Detect which cell encompasses the target text, then output its [x, y] center coordinate. 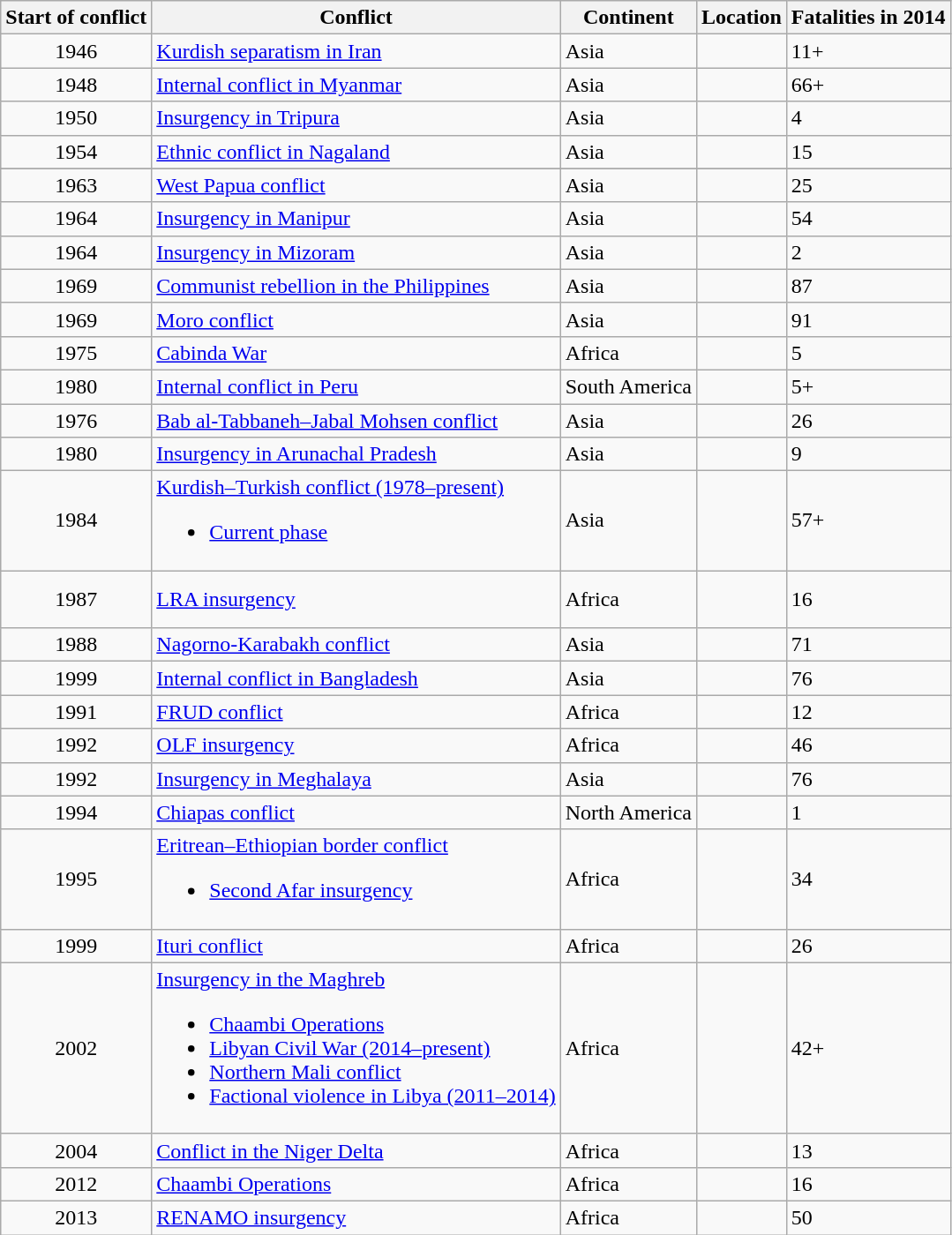
Insurgency in Mizoram [356, 252]
Internal conflict in Bangladesh [356, 678]
Insurgency in the MaghrebChaambi OperationsLibyan Civil War (2014–present)Northern Mali conflictFactional violence in Libya (2011–2014) [356, 1048]
25 [868, 185]
1954 [76, 152]
1976 [76, 421]
5+ [868, 386]
Eritrean–Ethiopian border conflictSecond Afar insurgency [356, 879]
2012 [76, 1184]
91 [868, 319]
50 [868, 1217]
42+ [868, 1048]
1946 [76, 51]
11+ [868, 51]
Location [742, 18]
Ethnic conflict in Nagaland [356, 152]
34 [868, 879]
1963 [76, 185]
Conflict [356, 18]
1988 [76, 645]
Nagorno-Karabakh conflict [356, 645]
Fatalities in 2014 [868, 18]
Chiapas conflict [356, 812]
Chaambi Operations [356, 1184]
Internal conflict in Myanmar [356, 85]
Moro conflict [356, 319]
1994 [76, 812]
1 [868, 812]
Insurgency in Arunachal Pradesh [356, 454]
1995 [76, 879]
Start of conflict [76, 18]
Ituri conflict [356, 946]
South America [628, 386]
15 [868, 152]
2 [868, 252]
Insurgency in Manipur [356, 219]
1950 [76, 118]
Conflict in the Niger Delta [356, 1150]
54 [868, 219]
LRA insurgency [356, 600]
57+ [868, 520]
Continent [628, 18]
North America [628, 812]
9 [868, 454]
87 [868, 286]
Bab al-Tabbaneh–Jabal Mohsen conflict [356, 421]
West Papua conflict [356, 185]
Kurdish–Turkish conflict (1978–present)Current phase [356, 520]
1948 [76, 85]
71 [868, 645]
Insurgency in Meghalaya [356, 779]
RENAMO insurgency [356, 1217]
Cabinda War [356, 353]
2013 [76, 1217]
FRUD conflict [356, 712]
66+ [868, 85]
1984 [76, 520]
46 [868, 745]
12 [868, 712]
2002 [76, 1048]
1987 [76, 600]
2004 [76, 1150]
Insurgency in Tripura [356, 118]
4 [868, 118]
OLF insurgency [356, 745]
Kurdish separatism in Iran [356, 51]
13 [868, 1150]
5 [868, 353]
1991 [76, 712]
1975 [76, 353]
Internal conflict in Peru [356, 386]
Communist rebellion in the Philippines [356, 286]
